Capture the cell that displays the provided text and extract its (x, y) central coordinate. 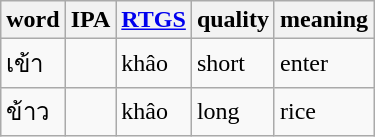
meaning (324, 20)
RTGS (154, 20)
quality (232, 20)
word (33, 20)
IPA (90, 20)
rice (324, 112)
long (232, 112)
ข้าว (33, 112)
short (232, 64)
เข้า (33, 64)
enter (324, 64)
